Find where the given text appears and provide that cell's center as [x, y] coordinate. 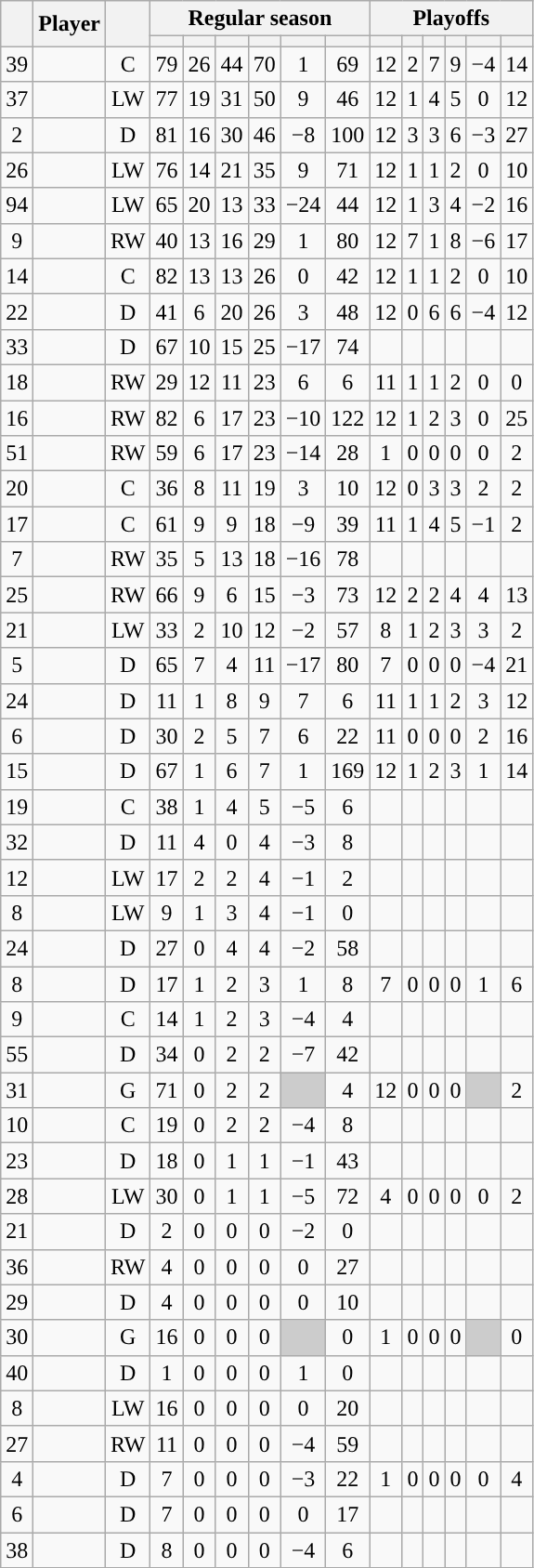
−8 [303, 135]
61 [167, 524]
58 [347, 948]
73 [347, 595]
81 [167, 135]
57 [347, 630]
76 [167, 170]
Playoffs [451, 19]
−16 [303, 560]
100 [347, 135]
Regular season [260, 19]
77 [167, 99]
−24 [303, 205]
34 [167, 1055]
79 [167, 64]
−10 [303, 417]
−9 [303, 524]
55 [17, 1055]
41 [167, 311]
−14 [303, 454]
−7 [303, 1055]
50 [264, 99]
32 [17, 842]
169 [347, 771]
37 [17, 99]
Player [70, 24]
48 [347, 311]
70 [264, 64]
78 [347, 560]
−6 [483, 241]
122 [347, 417]
51 [17, 454]
74 [347, 347]
94 [17, 205]
66 [167, 595]
72 [347, 1196]
69 [347, 64]
43 [347, 1161]
